Find where the given text appears and provide that cell's center as (x, y) coordinate. 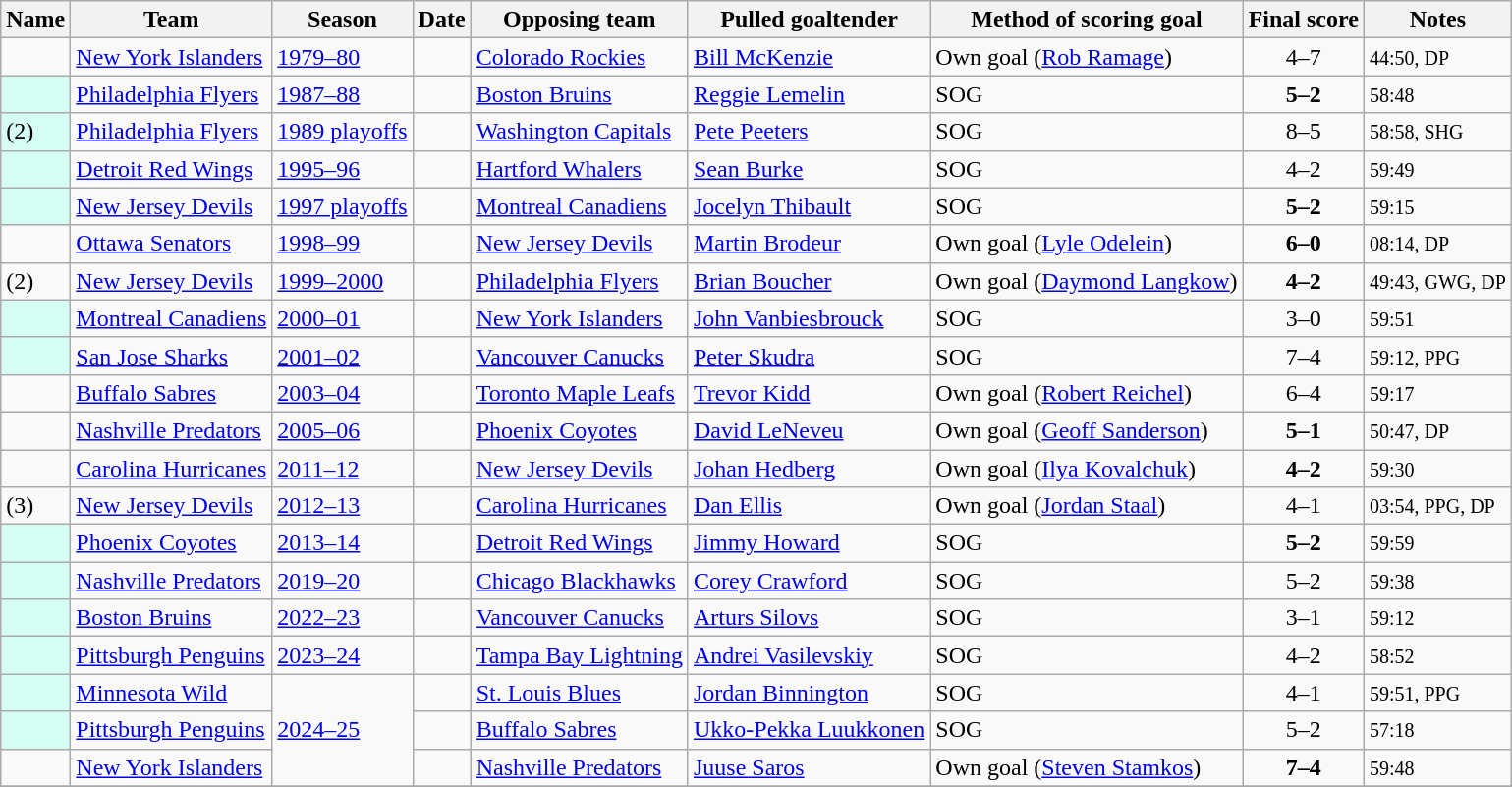
John Vanbiesbrouck (809, 318)
59:12 (1437, 618)
1995–96 (342, 169)
Own goal (Rob Ramage) (1087, 57)
Pete Peeters (809, 132)
59:38 (1437, 581)
44:50, DP (1437, 57)
Jocelyn Thibault (809, 206)
Arturs Silovs (809, 618)
2024–25 (342, 730)
2003–04 (342, 393)
David LeNeveu (809, 430)
Washington Capitals (580, 132)
59:17 (1437, 393)
Hartford Whalers (580, 169)
2023–24 (342, 655)
59:59 (1437, 543)
8–5 (1303, 132)
Ukko-Pekka Luukkonen (809, 730)
4–7 (1303, 57)
2005–06 (342, 430)
Own goal (Robert Reichel) (1087, 393)
2011–12 (342, 469)
Tampa Bay Lightning (580, 655)
Peter Skudra (809, 356)
59:51, PPG (1437, 693)
Toronto Maple Leafs (580, 393)
5–1 (1303, 430)
2012–13 (342, 506)
49:43, GWG, DP (1437, 281)
2013–14 (342, 543)
58:52 (1437, 655)
Team (171, 20)
(3) (35, 506)
6–0 (1303, 244)
Name (35, 20)
3–1 (1303, 618)
Notes (1437, 20)
2001–02 (342, 356)
Martin Brodeur (809, 244)
Reggie Lemelin (809, 94)
Pulled goaltender (809, 20)
Own goal (Steven Stamkos) (1087, 767)
Opposing team (580, 20)
50:47, DP (1437, 430)
1999–2000 (342, 281)
3–0 (1303, 318)
Colorado Rockies (580, 57)
59:51 (1437, 318)
1997 playoffs (342, 206)
Trevor Kidd (809, 393)
08:14, DP (1437, 244)
6–4 (1303, 393)
Date (442, 20)
57:18 (1437, 730)
2019–20 (342, 581)
Dan Ellis (809, 506)
59:49 (1437, 169)
Sean Burke (809, 169)
Own goal (Jordan Staal) (1087, 506)
59:15 (1437, 206)
St. Louis Blues (580, 693)
Final score (1303, 20)
Jimmy Howard (809, 543)
59:30 (1437, 469)
2022–23 (342, 618)
Season (342, 20)
1987–88 (342, 94)
Own goal (Lyle Odelein) (1087, 244)
Corey Crawford (809, 581)
58:58, SHG (1437, 132)
Brian Boucher (809, 281)
Juuse Saros (809, 767)
San Jose Sharks (171, 356)
Johan Hedberg (809, 469)
03:54, PPG, DP (1437, 506)
59:48 (1437, 767)
Chicago Blackhawks (580, 581)
Own goal (Ilya Kovalchuk) (1087, 469)
Own goal (Geoff Sanderson) (1087, 430)
Andrei Vasilevskiy (809, 655)
59:12, PPG (1437, 356)
Method of scoring goal (1087, 20)
1998–99 (342, 244)
58:48 (1437, 94)
Own goal (Daymond Langkow) (1087, 281)
Minnesota Wild (171, 693)
Bill McKenzie (809, 57)
Jordan Binnington (809, 693)
Ottawa Senators (171, 244)
1979–80 (342, 57)
1989 playoffs (342, 132)
2000–01 (342, 318)
